Identify which cell holds the provided text, then report its (X, Y) central coordinate. 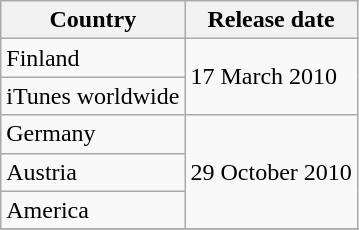
Austria (93, 172)
Release date (271, 20)
Germany (93, 134)
29 October 2010 (271, 172)
iTunes worldwide (93, 96)
Country (93, 20)
America (93, 210)
17 March 2010 (271, 77)
Finland (93, 58)
